Determine the (x, y) coordinate at the center of the cell enclosing the given text.  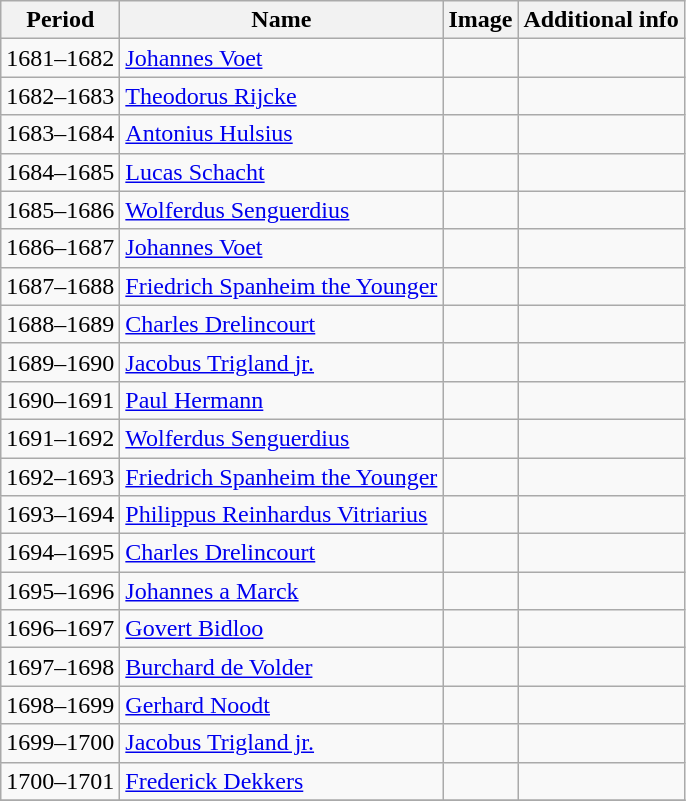
Burchard de Volder (282, 667)
Additional info (601, 20)
1685–1686 (60, 210)
1697–1698 (60, 667)
Gerhard Noodt (282, 705)
1699–1700 (60, 743)
1698–1699 (60, 705)
1691–1692 (60, 438)
1695–1696 (60, 591)
1692–1693 (60, 477)
1700–1701 (60, 781)
1693–1694 (60, 515)
Name (282, 20)
1694–1695 (60, 553)
Lucas Schacht (282, 172)
Frederick Dekkers (282, 781)
1689–1690 (60, 362)
Image (480, 20)
1682–1683 (60, 96)
1683–1684 (60, 134)
1690–1691 (60, 400)
Period (60, 20)
1688–1689 (60, 324)
Govert Bidloo (282, 629)
Johannes a Marck (282, 591)
Theodorus Rijcke (282, 96)
1687–1688 (60, 286)
Paul Hermann (282, 400)
Antonius Hulsius (282, 134)
1696–1697 (60, 629)
1686–1687 (60, 248)
1684–1685 (60, 172)
Philippus Reinhardus Vitriarius (282, 515)
1681–1682 (60, 58)
